Search for the cell housing the specified text and yield its (X, Y) center coordinate. 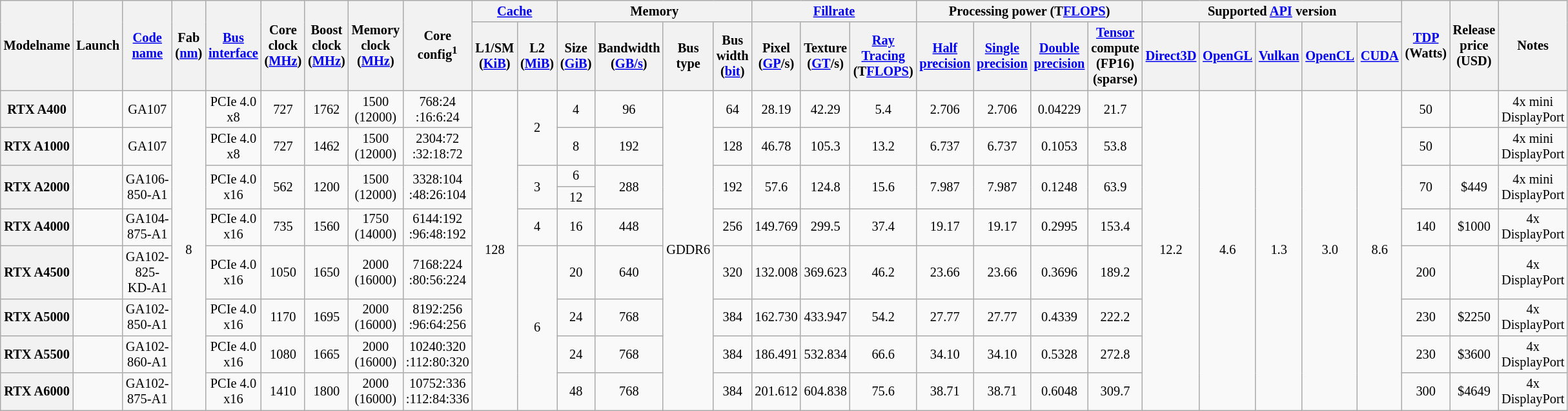
562 (283, 186)
1665 (327, 354)
L2(MiB) (537, 56)
Vulkan (1279, 56)
CUDA (1380, 56)
201.612 (777, 392)
RTX A4000 (37, 227)
3 (537, 186)
46.78 (777, 146)
Cache (514, 11)
RTX A400 (37, 109)
$1000 (1474, 227)
532.834 (825, 354)
Core config1 (438, 45)
0.1053 (1060, 146)
46.2 (883, 272)
63.9 (1115, 186)
448 (629, 227)
222.2 (1115, 317)
5.4 (883, 109)
1170 (283, 317)
RTX A4500 (37, 272)
Size (GiB) (576, 56)
Memory (655, 11)
0.04229 (1060, 109)
Fillrate (834, 11)
GA106-850-A1 (147, 186)
Processing power (TFLOPS) (1030, 11)
Notes (1532, 45)
1762 (327, 109)
140 (1426, 227)
TDP (Watts) (1426, 45)
Bandwidth (GB/s) (629, 56)
1050 (283, 272)
1800 (327, 392)
4.6 (1228, 251)
320 (733, 272)
640 (629, 272)
1560 (327, 227)
96 (629, 109)
369.623 (825, 272)
186.491 (777, 354)
Direct3D (1171, 56)
Code name (147, 45)
10240:320 :112:80:320 (438, 354)
$2250 (1474, 317)
$3600 (1474, 354)
Launch (98, 45)
57.6 (777, 186)
0.2995 (1060, 227)
0.1248 (1060, 186)
604.838 (825, 392)
RTX A2000 (37, 186)
3328:104 :48:26:104 (438, 186)
3.0 (1330, 251)
15.6 (883, 186)
42.29 (825, 109)
70 (1426, 186)
124.8 (825, 186)
75.6 (883, 392)
256 (733, 227)
Texture (GT/s) (825, 56)
GDDR6 (688, 251)
Boost clock (MHz) (327, 45)
1750(14000) (376, 227)
Bus width (bit) (733, 56)
2304:72 :32:18:72 (438, 146)
299.5 (825, 227)
GA102-825-KD-A1 (147, 272)
RTX A1000 (37, 146)
48 (576, 392)
10752:336 :112:84:336 (438, 392)
16 (576, 227)
162.730 (777, 317)
13.2 (883, 146)
153.4 (1115, 227)
0.4339 (1060, 317)
433.947 (825, 317)
37.4 (883, 227)
GA102-860-A1 (147, 354)
12.2 (1171, 251)
Bus interface (234, 45)
53.8 (1115, 146)
1.3 (1279, 251)
OpenGL (1228, 56)
1200 (327, 186)
7168:224 :80:56:224 (438, 272)
RTX A6000 (37, 392)
0.5328 (1060, 354)
Double precision (1060, 56)
0.3696 (1060, 272)
6144:192 :96:48:192 (438, 227)
GA104-875-A1 (147, 227)
149.769 (777, 227)
189.2 (1115, 272)
GA102-850-A1 (147, 317)
Half precision (945, 56)
GA102-875-A1 (147, 392)
1462 (327, 146)
21.7 (1115, 109)
768:24 :16:6:24 (438, 109)
200 (1426, 272)
Supported API version (1272, 11)
105.3 (825, 146)
Core clock (MHz) (283, 45)
1650 (327, 272)
735 (283, 227)
309.7 (1115, 392)
0.6048 (1060, 392)
300 (1426, 392)
132.008 (777, 272)
2 (537, 128)
20 (576, 272)
288 (629, 186)
66.6 (883, 354)
OpenCL (1330, 56)
12 (576, 198)
8192:256 :96:64:256 (438, 317)
L1/SM (KiB) (494, 56)
Release price (USD) (1474, 45)
Pixel (GP/s) (777, 56)
1410 (283, 392)
Tensor compute (FP16) (sparse) (1115, 56)
RTX A5000 (37, 317)
RTX A5500 (37, 354)
28.19 (777, 109)
8.6 (1380, 251)
272.8 (1115, 354)
64 (733, 109)
Single precision (1002, 56)
54.2 (883, 317)
1080 (283, 354)
1695 (327, 317)
Ray Tracing (TFLOPS) (883, 56)
Fab(nm) (189, 45)
Memory clock (MHz) (376, 45)
Bus type (688, 56)
$449 (1474, 186)
Modelname (37, 45)
$4649 (1474, 392)
